From the cell containing the given text, extract its center point as (x, y) coordinate. 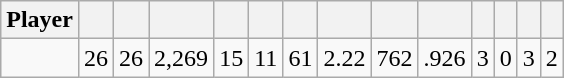
61 (300, 58)
2,269 (182, 58)
11 (266, 58)
762 (394, 58)
15 (232, 58)
.926 (444, 58)
0 (506, 58)
2 (552, 58)
Player (40, 20)
2.22 (344, 58)
